Determine the [X, Y] coordinate at the center of the cell enclosing the given text.  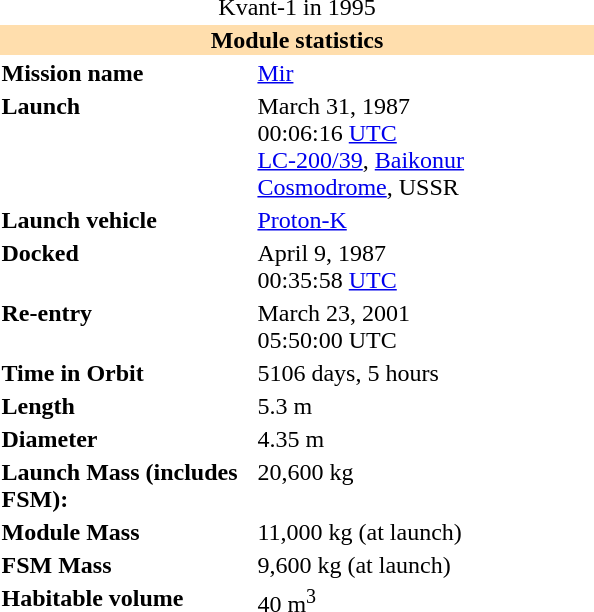
Module statistics [297, 40]
March 31, 198700:06:16 UTCLC-200/39, Baikonur Cosmodrome, USSR [425, 146]
March 23, 200105:50:00 UTC [425, 326]
Launch [126, 146]
Launch vehicle [126, 220]
Mir [425, 73]
FSM Mass [126, 565]
20,600 kg [425, 486]
5106 days, 5 hours [425, 373]
11,000 kg (at launch) [425, 532]
5.3 m [425, 406]
9,600 kg (at launch) [425, 565]
4.35 m [425, 439]
Module Mass [126, 532]
Docked [126, 266]
Launch Mass (includes FSM): [126, 486]
Proton-K [425, 220]
Length [126, 406]
Diameter [126, 439]
April 9, 198700:35:58 UTC [425, 266]
Re-entry [126, 326]
Time in Orbit [126, 373]
Mission name [126, 73]
